Provide the [X, Y] coordinate of the cell's center where the given text is located.  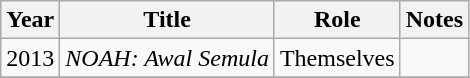
Title [168, 20]
Themselves [337, 58]
Role [337, 20]
NOAH: Awal Semula [168, 58]
Year [30, 20]
Notes [434, 20]
2013 [30, 58]
